Extract the [x, y] coordinate from the center of the cell holding the provided text.  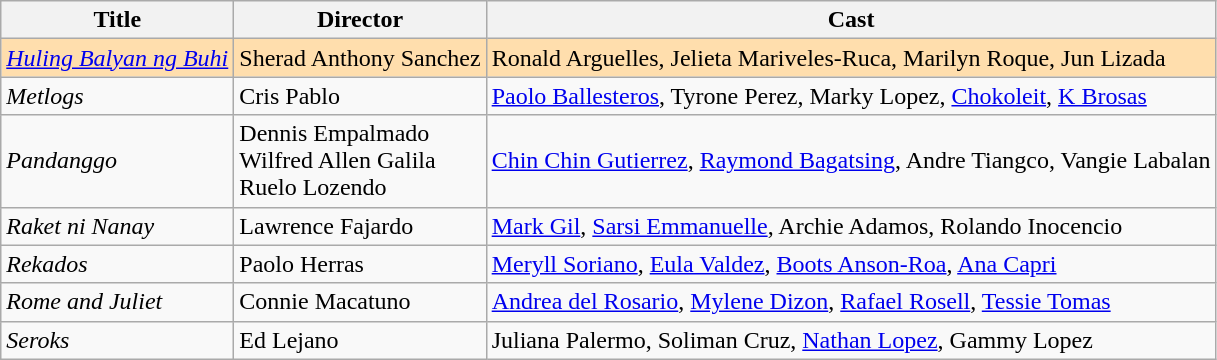
Cast [851, 20]
Director [360, 20]
Pandanggo [118, 161]
Rome and Juliet [118, 302]
Paolo Herras [360, 264]
Metlogs [118, 96]
Title [118, 20]
Ronald Arguelles, Jelieta Mariveles-Ruca, Marilyn Roque, Jun Lizada [851, 58]
Rekados [118, 264]
Paolo Ballesteros, Tyrone Perez, Marky Lopez, Chokoleit, K Brosas [851, 96]
Dennis Empalmado Wilfred Allen Galila Ruelo Lozendo [360, 161]
Raket ni Nanay [118, 226]
Lawrence Fajardo [360, 226]
Mark Gil, Sarsi Emmanuelle, Archie Adamos, Rolando Inocencio [851, 226]
Seroks [118, 340]
Chin Chin Gutierrez, Raymond Bagatsing, Andre Tiangco, Vangie Labalan [851, 161]
Huling Balyan ng Buhi [118, 58]
Connie Macatuno [360, 302]
Ed Lejano [360, 340]
Juliana Palermo, Soliman Cruz, Nathan Lopez, Gammy Lopez [851, 340]
Meryll Soriano, Eula Valdez, Boots Anson-Roa, Ana Capri [851, 264]
Cris Pablo [360, 96]
Sherad Anthony Sanchez [360, 58]
Andrea del Rosario, Mylene Dizon, Rafael Rosell, Tessie Tomas [851, 302]
